Search for the cell housing the specified text and yield its (x, y) center coordinate. 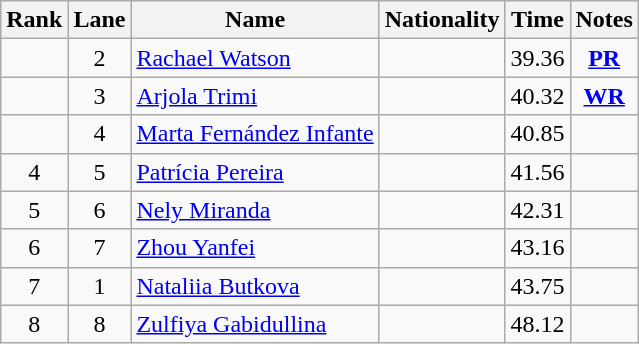
40.32 (538, 96)
Arjola Trimi (255, 96)
PR (604, 58)
Lane (100, 20)
39.36 (538, 58)
Time (538, 20)
42.31 (538, 210)
Notes (604, 20)
WR (604, 96)
Rachael Watson (255, 58)
1 (100, 286)
Patrícia Pereira (255, 172)
Nely Miranda (255, 210)
Marta Fernández Infante (255, 134)
2 (100, 58)
43.16 (538, 248)
Zhou Yanfei (255, 248)
Rank (34, 20)
48.12 (538, 324)
Nataliia Butkova (255, 286)
Nationality (442, 20)
40.85 (538, 134)
Zulfiya Gabidullina (255, 324)
41.56 (538, 172)
43.75 (538, 286)
Name (255, 20)
3 (100, 96)
